For the text-containing cell, return its midpoint in [X, Y] coordinate format. 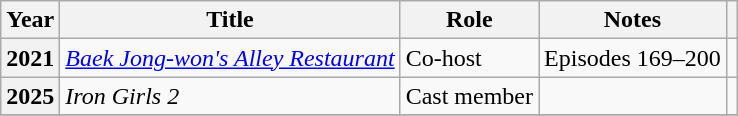
Notes [633, 20]
Year [30, 20]
Title [230, 20]
Iron Girls 2 [230, 96]
Baek Jong-won's Alley Restaurant [230, 58]
2021 [30, 58]
Cast member [469, 96]
Role [469, 20]
Co-host [469, 58]
2025 [30, 96]
Episodes 169–200 [633, 58]
